For the text-containing cell, return its midpoint in (X, Y) coordinate format. 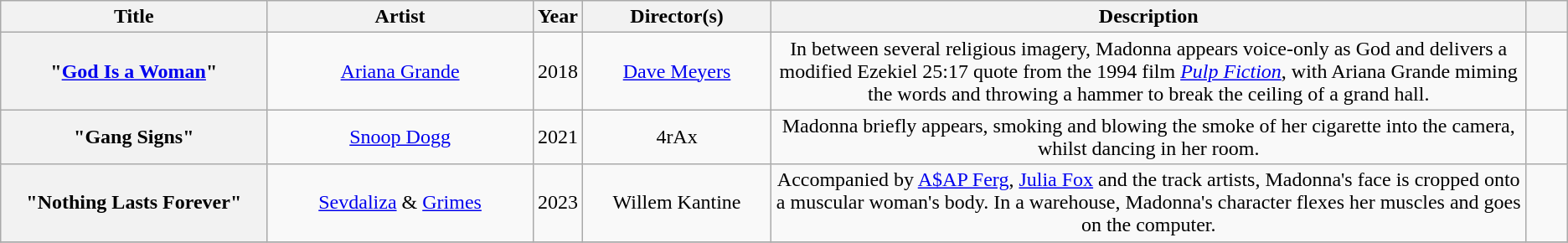
Ariana Grande (400, 71)
2021 (558, 137)
2018 (558, 71)
Sevdaliza & Grimes (400, 203)
Dave Meyers (677, 71)
Madonna briefly appears, smoking and blowing the smoke of her cigarette into the camera, whilst dancing in her room. (1149, 137)
Willem Kantine (677, 203)
Title (134, 17)
"God Is a Woman" (134, 71)
Director(s) (677, 17)
Snoop Dogg (400, 137)
"Nothing Lasts Forever" (134, 203)
4rAx (677, 137)
Year (558, 17)
"Gang Signs" (134, 137)
Description (1149, 17)
2023 (558, 203)
Artist (400, 17)
